Output the (X, Y) coordinate of the center of the cell containing the given text.  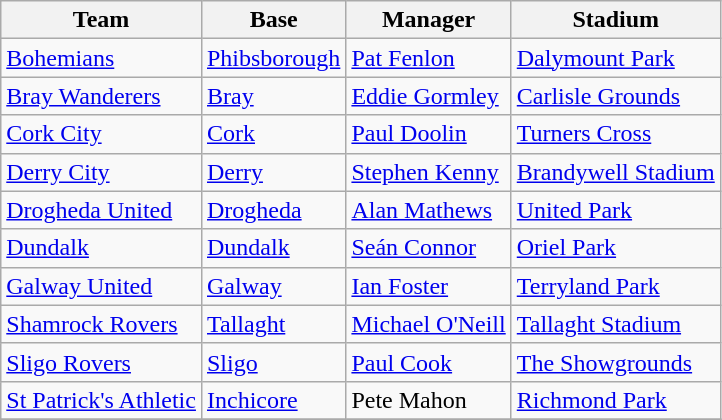
Phibsborough (273, 58)
Galway United (102, 286)
Derry City (102, 172)
Galway (273, 286)
Tallaght (273, 324)
Bohemians (102, 58)
Bray Wanderers (102, 96)
Bray (273, 96)
Drogheda (273, 210)
Brandywell Stadium (616, 172)
St Patrick's Athletic (102, 400)
Dalymount Park (616, 58)
Derry (273, 172)
Pat Fenlon (428, 58)
Paul Cook (428, 362)
Terryland Park (616, 286)
Alan Mathews (428, 210)
Eddie Gormley (428, 96)
Stephen Kenny (428, 172)
Stadium (616, 20)
Seán Connor (428, 248)
Turners Cross (616, 134)
Michael O'Neill (428, 324)
Tallaght Stadium (616, 324)
Paul Doolin (428, 134)
United Park (616, 210)
Manager (428, 20)
Team (102, 20)
Carlisle Grounds (616, 96)
Oriel Park (616, 248)
The Showgrounds (616, 362)
Inchicore (273, 400)
Richmond Park (616, 400)
Shamrock Rovers (102, 324)
Drogheda United (102, 210)
Cork City (102, 134)
Cork (273, 134)
Sligo Rovers (102, 362)
Ian Foster (428, 286)
Pete Mahon (428, 400)
Base (273, 20)
Sligo (273, 362)
